From the cell containing the given text, extract its center point as [x, y] coordinate. 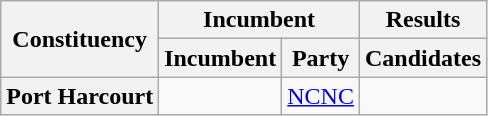
Constituency [80, 39]
Party [321, 58]
Candidates [422, 58]
NCNC [321, 96]
Results [422, 20]
Port Harcourt [80, 96]
